Provide the (X, Y) coordinate of the cell's center where the given text is located.  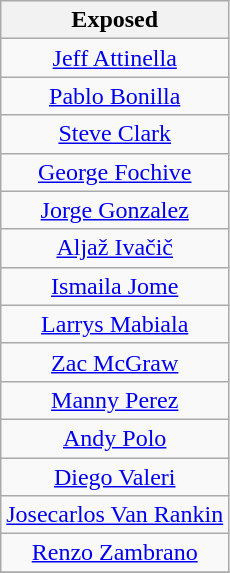
Exposed (115, 20)
Larrys Mabiala (115, 324)
Zac McGraw (115, 362)
Jeff Attinella (115, 58)
Pablo Bonilla (115, 96)
Jorge Gonzalez (115, 210)
Diego Valeri (115, 477)
Josecarlos Van Rankin (115, 515)
Steve Clark (115, 134)
Manny Perez (115, 400)
George Fochive (115, 172)
Ismaila Jome (115, 286)
Aljaž Ivačič (115, 248)
Andy Polo (115, 438)
Renzo Zambrano (115, 553)
